Scan for the cell matching the given text and deliver its (X, Y) coordinate at center. 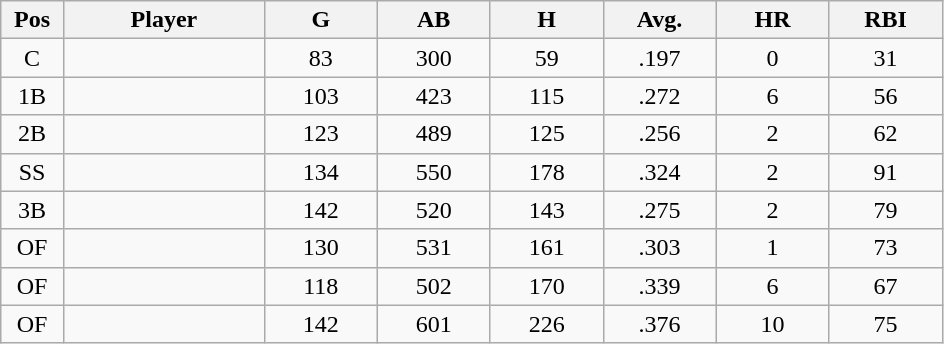
H (546, 20)
178 (546, 172)
91 (886, 172)
550 (434, 172)
.272 (660, 96)
1 (772, 248)
SS (32, 172)
.275 (660, 210)
75 (886, 324)
.339 (660, 286)
489 (434, 134)
.303 (660, 248)
73 (886, 248)
59 (546, 58)
G (320, 20)
Avg. (660, 20)
170 (546, 286)
125 (546, 134)
79 (886, 210)
0 (772, 58)
HR (772, 20)
10 (772, 324)
Player (164, 20)
143 (546, 210)
31 (886, 58)
134 (320, 172)
423 (434, 96)
226 (546, 324)
123 (320, 134)
118 (320, 286)
2B (32, 134)
601 (434, 324)
56 (886, 96)
161 (546, 248)
83 (320, 58)
.256 (660, 134)
62 (886, 134)
1B (32, 96)
115 (546, 96)
3B (32, 210)
RBI (886, 20)
531 (434, 248)
.376 (660, 324)
.197 (660, 58)
103 (320, 96)
520 (434, 210)
AB (434, 20)
130 (320, 248)
Pos (32, 20)
502 (434, 286)
300 (434, 58)
.324 (660, 172)
C (32, 58)
67 (886, 286)
